Capture the cell that displays the provided text and extract its [X, Y] central coordinate. 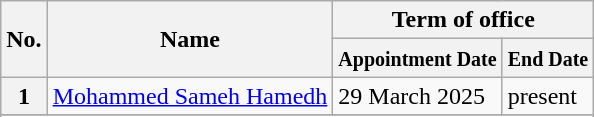
Name [190, 39]
29 March 2025 [418, 96]
Term of office [464, 20]
End Date [548, 58]
Appointment Date [418, 58]
present [548, 96]
1 [24, 96]
No. [24, 39]
Mohammed Sameh Hamedh [190, 96]
